Find where the given text appears and provide that cell's center as [x, y] coordinate. 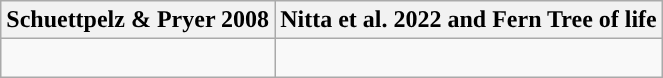
Schuettpelz & Pryer 2008 [138, 20]
Nitta et al. 2022 and Fern Tree of life [469, 20]
